Determine the (x, y) coordinate at the center of the cell enclosing the given text.  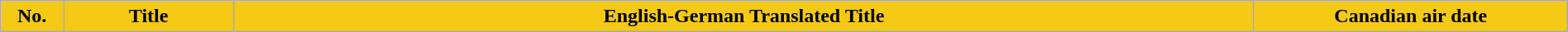
English-German Translated Title (744, 16)
Title (149, 16)
No. (32, 16)
Canadian air date (1411, 16)
